Determine the (x, y) coordinate at the center of the cell enclosing the given text.  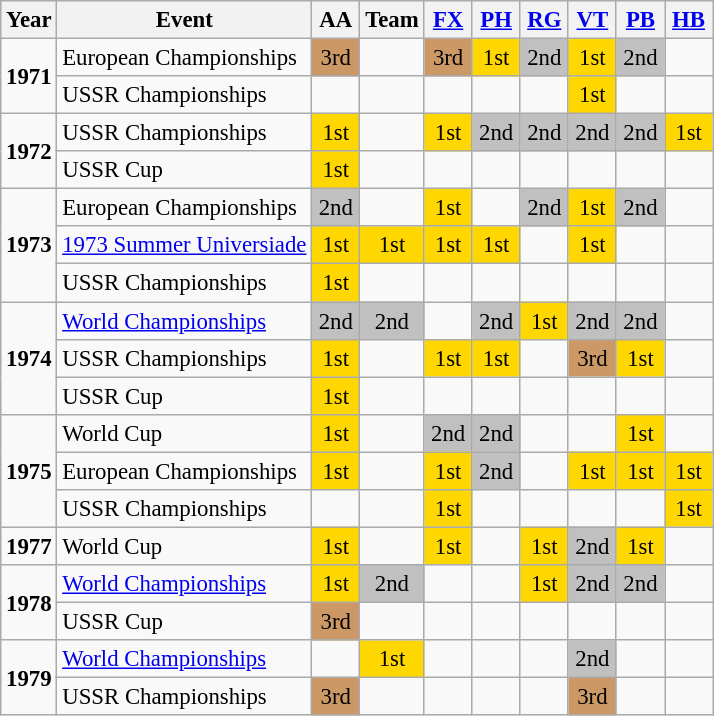
AA (336, 20)
1971 (29, 76)
1974 (29, 358)
1972 (29, 152)
FX (448, 20)
Team (392, 20)
RG (544, 20)
1979 (29, 678)
Year (29, 20)
1973 Summer Universiade (184, 245)
PH (496, 20)
PB (640, 20)
Event (184, 20)
1977 (29, 546)
1978 (29, 602)
1975 (29, 470)
HB (688, 20)
1973 (29, 246)
VT (592, 20)
